Return the (X, Y) coordinate for the center point of the cell that contains the specified text.  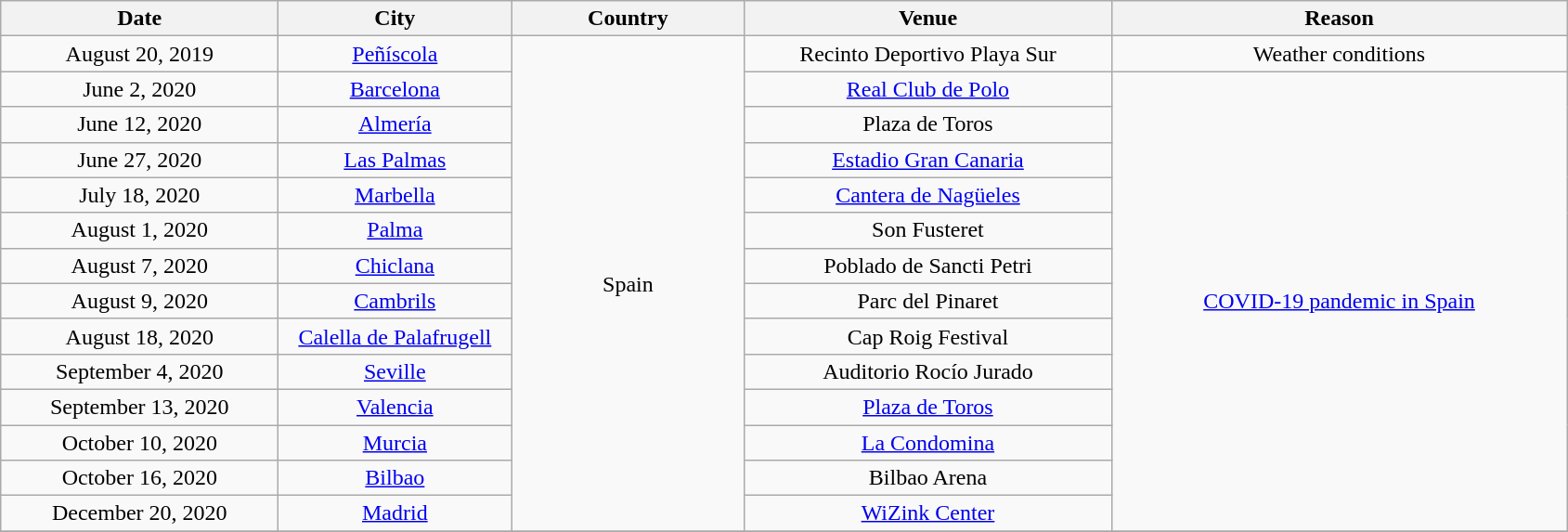
Estadio Gran Canaria (928, 160)
August 20, 2019 (139, 54)
Cap Roig Festival (928, 336)
Chiclana (395, 266)
Date (139, 19)
COVID-19 pandemic in Spain (1339, 301)
Poblado de Sancti Petri (928, 266)
July 18, 2020 (139, 195)
Reason (1339, 19)
June 27, 2020 (139, 160)
Palma (395, 230)
September 4, 2020 (139, 371)
Almería (395, 124)
August 7, 2020 (139, 266)
Las Palmas (395, 160)
December 20, 2020 (139, 513)
Real Club de Polo (928, 89)
October 10, 2020 (139, 443)
June 2, 2020 (139, 89)
Auditorio Rocío Jurado (928, 371)
August 18, 2020 (139, 336)
Weather conditions (1339, 54)
Country (628, 19)
August 9, 2020 (139, 301)
Venue (928, 19)
Barcelona (395, 89)
Valencia (395, 407)
Spain (628, 284)
August 1, 2020 (139, 230)
Murcia (395, 443)
June 12, 2020 (139, 124)
Son Fusteret (928, 230)
Marbella (395, 195)
October 16, 2020 (139, 478)
Madrid (395, 513)
La Condomina (928, 443)
WiZink Center (928, 513)
Calella de Palafrugell (395, 336)
Recinto Deportivo Playa Sur (928, 54)
Parc del Pinaret (928, 301)
Bilbao (395, 478)
City (395, 19)
Seville (395, 371)
Peñíscola (395, 54)
September 13, 2020 (139, 407)
Bilbao Arena (928, 478)
Cambrils (395, 301)
Cantera de Nagüeles (928, 195)
